Capture the cell that displays the provided text and extract its (X, Y) central coordinate. 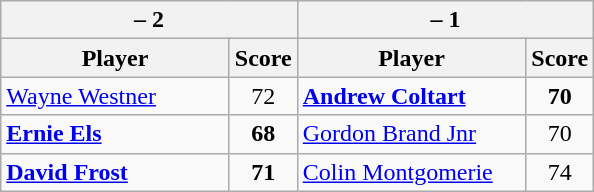
Gordon Brand Jnr (412, 134)
Wayne Westner (116, 96)
74 (560, 172)
68 (263, 134)
71 (263, 172)
72 (263, 96)
Ernie Els (116, 134)
– 1 (446, 20)
Colin Montgomerie (412, 172)
Andrew Coltart (412, 96)
– 2 (150, 20)
David Frost (116, 172)
